From the cell containing the given text, extract its center point as [X, Y] coordinate. 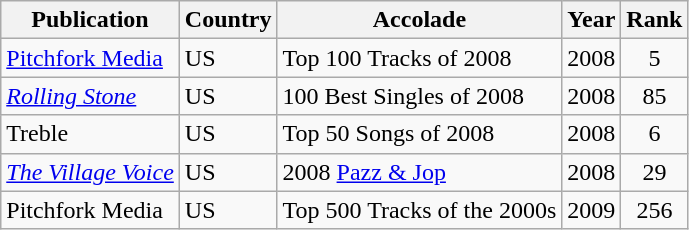
The Village Voice [90, 172]
Top 50 Songs of 2008 [420, 134]
Accolade [420, 20]
Country [228, 20]
Treble [90, 134]
Year [592, 20]
Rank [654, 20]
29 [654, 172]
2008 Pazz & Jop [420, 172]
85 [654, 96]
100 Best Singles of 2008 [420, 96]
6 [654, 134]
5 [654, 58]
Publication [90, 20]
2009 [592, 210]
Rolling Stone [90, 96]
Top 500 Tracks of the 2000s [420, 210]
256 [654, 210]
Top 100 Tracks of 2008 [420, 58]
